Determine the [X, Y] coordinate at the center of the cell enclosing the given text.  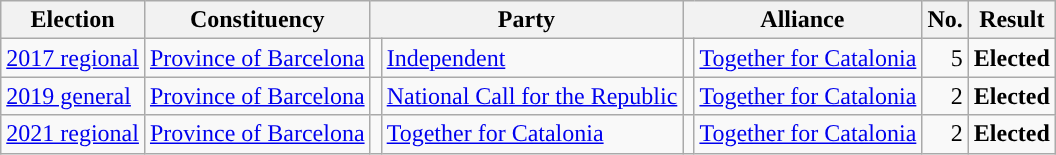
5 [945, 58]
Election [73, 20]
Alliance [802, 20]
Independent [532, 58]
2021 regional [73, 134]
National Call for the Republic [532, 96]
2017 regional [73, 58]
2019 general [73, 96]
Result [1012, 20]
No. [945, 20]
Party [526, 20]
Constituency [257, 20]
